Pinpoint the cell where the given text exists, returning its [x, y] midpoint coordinate. 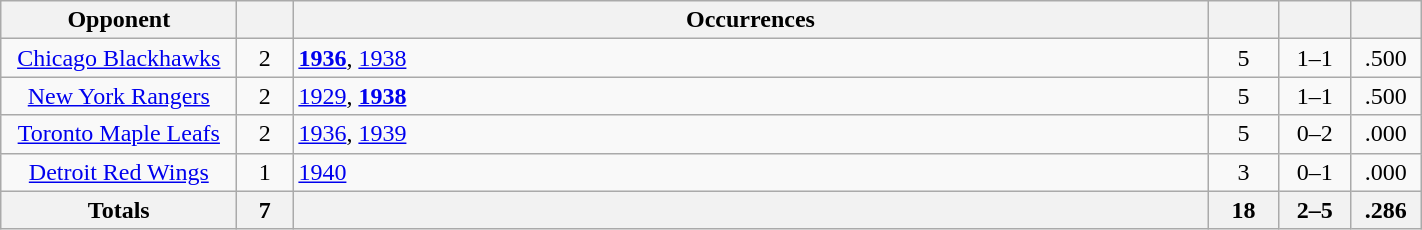
1929, 1938 [750, 96]
1 [265, 172]
2–5 [1314, 210]
0–2 [1314, 134]
Totals [119, 210]
0–1 [1314, 172]
New York Rangers [119, 96]
.286 [1386, 210]
1936, 1938 [750, 58]
18 [1244, 210]
1940 [750, 172]
Toronto Maple Leafs [119, 134]
Opponent [119, 20]
Chicago Blackhawks [119, 58]
1936, 1939 [750, 134]
7 [265, 210]
Detroit Red Wings [119, 172]
Occurrences [750, 20]
3 [1244, 172]
